Determine the (X, Y) coordinate at the center of the cell enclosing the given text.  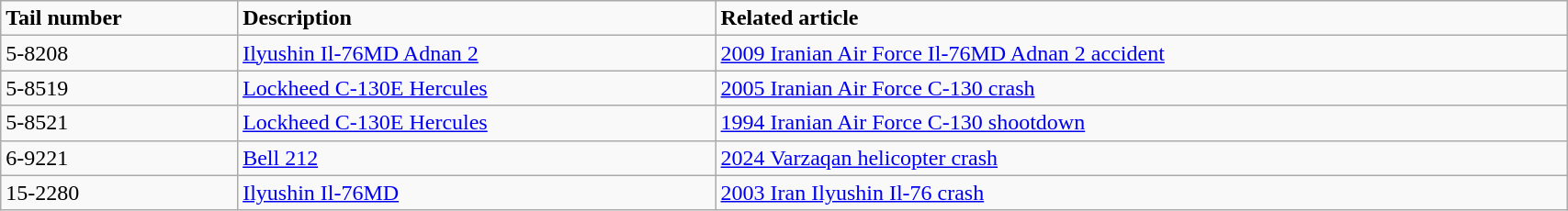
2005 Iranian Air Force C-130 crash (1141, 88)
6-9221 (119, 158)
5-8521 (119, 123)
5-8208 (119, 53)
2024 Varzaqan helicopter crash (1141, 158)
5-8519 (119, 88)
Bell 212 (477, 158)
Tail number (119, 18)
15-2280 (119, 193)
Related article (1141, 18)
1994 Iranian Air Force C-130 shootdown (1141, 123)
Ilyushin Il-76MD Adnan 2 (477, 53)
2009 Iranian Air Force Il-76MD Adnan 2 accident (1141, 53)
Ilyushin Il-76MD (477, 193)
Description (477, 18)
2003 Iran Ilyushin Il-76 crash (1141, 193)
